Find where the given text appears and provide that cell's center as (x, y) coordinate. 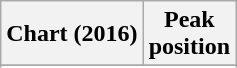
Peakposition (189, 34)
Chart (2016) (72, 34)
